Return the [x, y] coordinate for the center point of the cell that contains the specified text.  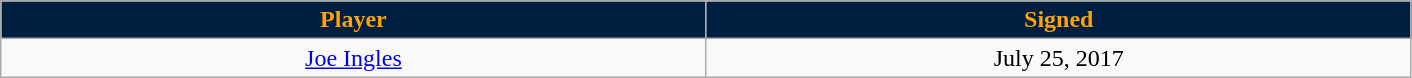
Signed [1058, 20]
Joe Ingles [354, 58]
Player [354, 20]
July 25, 2017 [1058, 58]
